Identify which cell holds the provided text, then report its [X, Y] central coordinate. 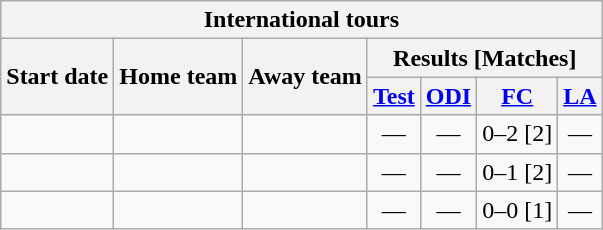
Home team [178, 77]
International tours [302, 20]
LA [580, 96]
FC [518, 96]
Start date [58, 77]
Away team [306, 77]
Results [Matches] [484, 58]
ODI [448, 96]
Test [394, 96]
0–1 [2] [518, 172]
0–2 [2] [518, 134]
0–0 [1] [518, 210]
